Output the (X, Y) coordinate of the center of the cell containing the given text.  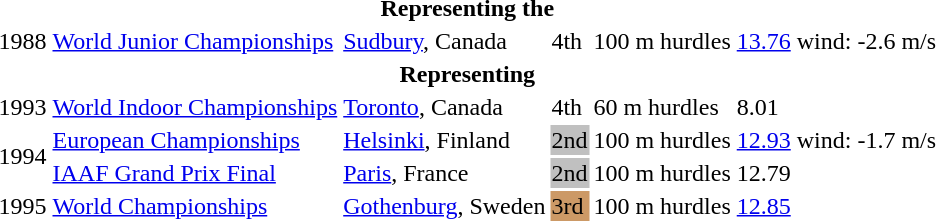
European Championships (195, 140)
13.76 (764, 41)
3rd (570, 206)
Sudbury, Canada (444, 41)
60 m hurdles (662, 107)
Paris, France (444, 173)
World Junior Championships (195, 41)
12.79 (764, 173)
World Indoor Championships (195, 107)
12.93 (764, 140)
Gothenburg, Sweden (444, 206)
Toronto, Canada (444, 107)
8.01 (764, 107)
Helsinki, Finland (444, 140)
12.85 (764, 206)
IAAF Grand Prix Final (195, 173)
World Championships (195, 206)
